Output the (X, Y) coordinate of the center of the cell containing the given text.  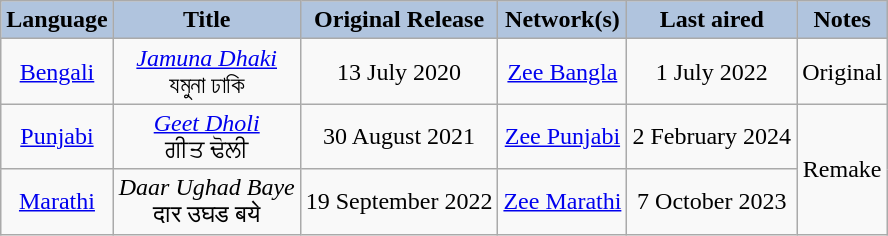
Last aired (712, 20)
Geet Dholi ਗੀਤ ਢੋਲੀ (206, 136)
30 August 2021 (399, 136)
Jamuna Dhaki যমুনা ঢাকি (206, 72)
Punjabi (57, 136)
Title (206, 20)
19 September 2022 (399, 202)
Marathi (57, 202)
Zee Punjabi (562, 136)
Zee Bangla (562, 72)
Original Release (399, 20)
Bengali (57, 72)
Daar Ughad Baye दार उघड बये (206, 202)
2 February 2024 (712, 136)
Language (57, 20)
1 July 2022 (712, 72)
Original (842, 72)
Notes (842, 20)
Remake (842, 169)
Zee Marathi (562, 202)
Network(s) (562, 20)
7 October 2023 (712, 202)
13 July 2020 (399, 72)
